Extract the (x, y) coordinate from the center of the cell holding the provided text.  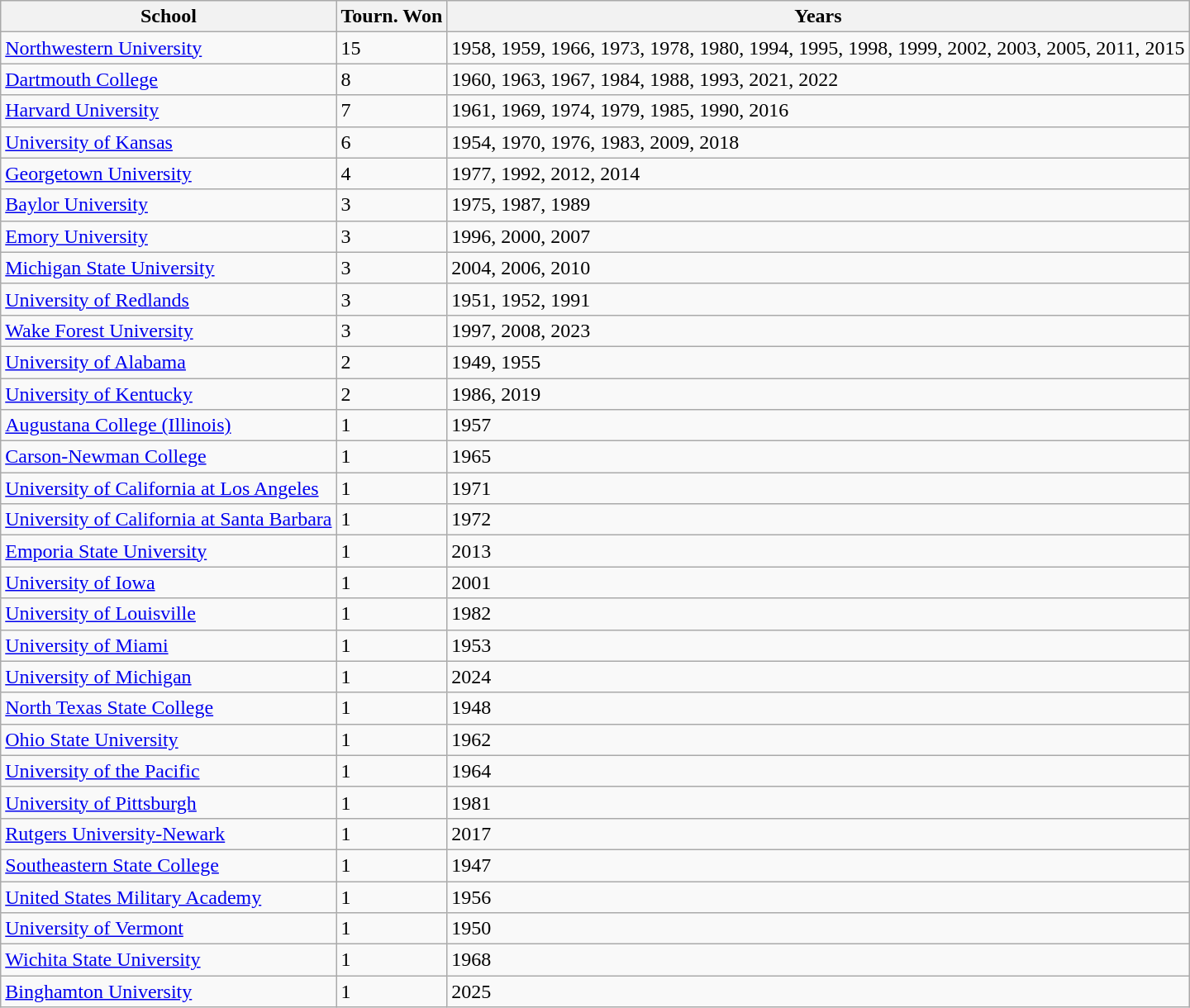
University of Alabama (169, 362)
Wichita State University (169, 960)
University of Louisville (169, 614)
University of Redlands (169, 299)
Augustana College (Illinois) (169, 426)
1960, 1963, 1967, 1984, 1988, 1993, 2021, 2022 (818, 79)
Northwestern University (169, 48)
1950 (818, 929)
Ohio State University (169, 739)
University of Pittsburgh (169, 802)
1971 (818, 488)
1948 (818, 708)
2004, 2006, 2010 (818, 268)
2024 (818, 677)
6 (392, 142)
1962 (818, 739)
Baylor University (169, 205)
15 (392, 48)
1965 (818, 457)
University of Vermont (169, 929)
University of Kansas (169, 142)
Emporia State University (169, 551)
Harvard University (169, 111)
1958, 1959, 1966, 1973, 1978, 1980, 1994, 1995, 1998, 1999, 2002, 2003, 2005, 2011, 2015 (818, 48)
1996, 2000, 2007 (818, 236)
University of the Pacific (169, 771)
Years (818, 17)
1982 (818, 614)
United States Military Academy (169, 896)
School (169, 17)
7 (392, 111)
1956 (818, 896)
University of Kentucky (169, 394)
2025 (818, 991)
Tourn. Won (392, 17)
Wake Forest University (169, 330)
1975, 1987, 1989 (818, 205)
1964 (818, 771)
4 (392, 174)
1968 (818, 960)
1954, 1970, 1976, 1983, 2009, 2018 (818, 142)
2001 (818, 582)
1949, 1955 (818, 362)
University of Miami (169, 645)
2017 (818, 834)
Carson-Newman College (169, 457)
Binghamton University (169, 991)
1947 (818, 865)
1977, 1992, 2012, 2014 (818, 174)
University of California at Los Angeles (169, 488)
1961, 1969, 1974, 1979, 1985, 1990, 2016 (818, 111)
1951, 1952, 1991 (818, 299)
North Texas State College (169, 708)
1957 (818, 426)
Georgetown University (169, 174)
1981 (818, 802)
1986, 2019 (818, 394)
1997, 2008, 2023 (818, 330)
University of California at Santa Barbara (169, 520)
Michigan State University (169, 268)
1953 (818, 645)
8 (392, 79)
Rutgers University-Newark (169, 834)
1972 (818, 520)
Dartmouth College (169, 79)
University of Michigan (169, 677)
2013 (818, 551)
Emory University (169, 236)
University of Iowa (169, 582)
Southeastern State College (169, 865)
